Capture the cell that displays the provided text and extract its (x, y) central coordinate. 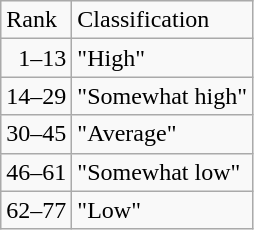
Classification (162, 20)
30–45 (36, 134)
"Average" (162, 134)
"Low" (162, 210)
46–61 (36, 172)
14–29 (36, 96)
1–13 (36, 58)
"High" (162, 58)
Rank (36, 20)
"Somewhat high" (162, 96)
"Somewhat low" (162, 172)
62–77 (36, 210)
